Extract the [X, Y] coordinate from the center of the cell holding the provided text.  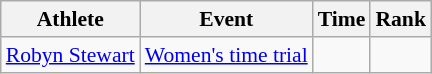
Event [226, 19]
Robyn Stewart [70, 55]
Athlete [70, 19]
Time [342, 19]
Rank [400, 19]
Women's time trial [226, 55]
